Extract the [x, y] coordinate from the center of the cell holding the provided text.  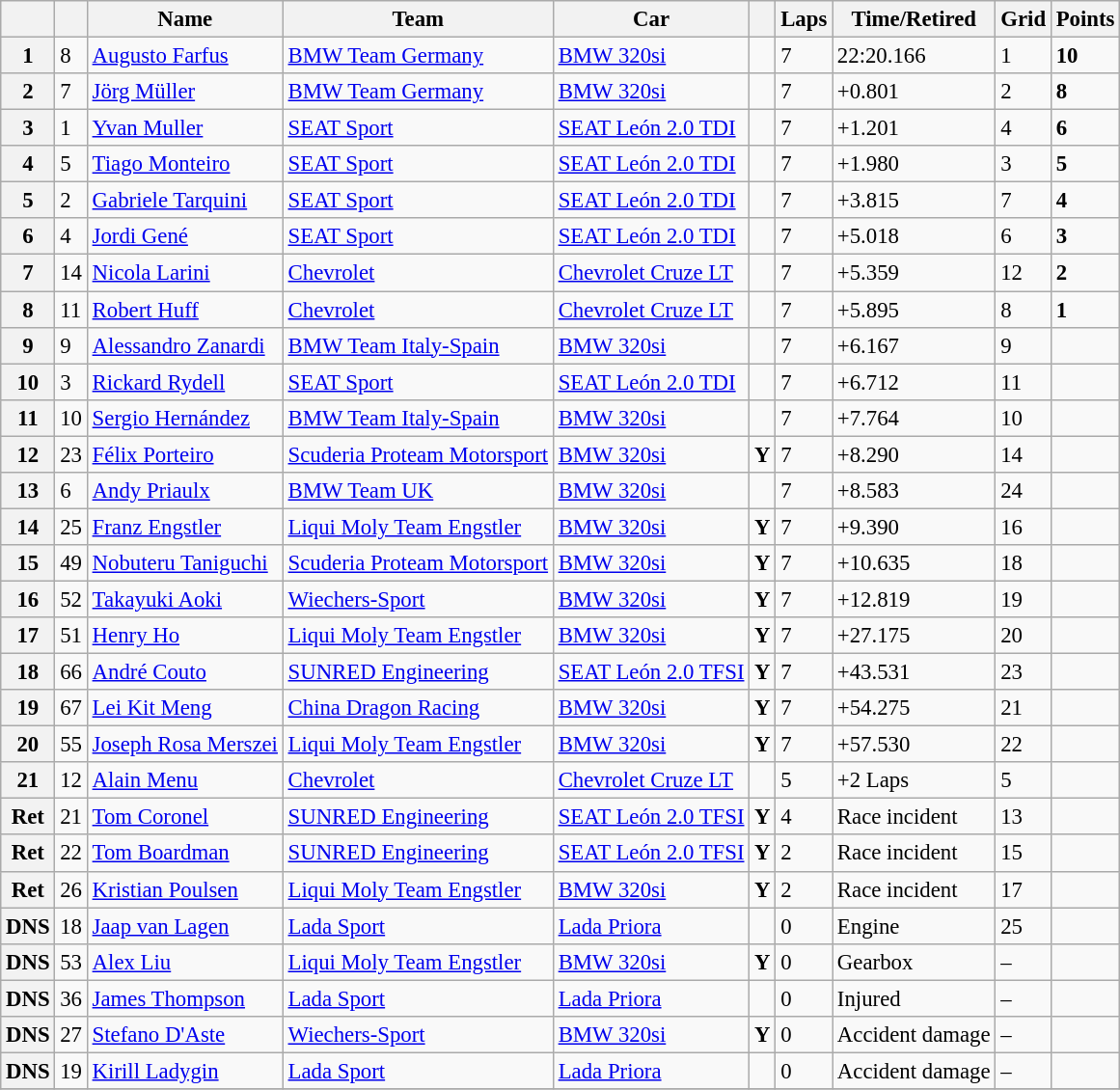
+5.018 [915, 236]
+6.167 [915, 345]
+12.819 [915, 599]
Lei Kit Meng [185, 708]
+10.635 [915, 563]
Nicola Larini [185, 273]
Kristian Poulsen [185, 889]
Robert Huff [185, 310]
+9.390 [915, 527]
Stefano D'Aste [185, 1035]
67 [71, 708]
Laps [805, 19]
+27.175 [915, 636]
Jaap van Lagen [185, 926]
Grid [1023, 19]
Kirill Ladygin [185, 1071]
+54.275 [915, 708]
Félix Porteiro [185, 454]
24 [1023, 491]
+1.201 [915, 128]
Engine [915, 926]
+0.801 [915, 92]
James Thompson [185, 998]
Gabriele Tarquini [185, 201]
55 [71, 745]
Franz Engstler [185, 527]
26 [71, 889]
36 [71, 998]
Andy Priaulx [185, 491]
+6.712 [915, 382]
Alex Liu [185, 962]
49 [71, 563]
Jordi Gené [185, 236]
Name [185, 19]
Car [650, 19]
27 [71, 1035]
Augusto Farfus [185, 56]
Points [1084, 19]
Tom Boardman [185, 854]
Alessandro Zanardi [185, 345]
Rickard Rydell [185, 382]
+8.583 [915, 491]
Yvan Muller [185, 128]
+8.290 [915, 454]
BMW Team UK [418, 491]
Tom Coronel [185, 817]
Jörg Müller [185, 92]
22:20.166 [915, 56]
Time/Retired [915, 19]
53 [71, 962]
China Dragon Racing [418, 708]
+2 Laps [915, 780]
52 [71, 599]
André Couto [185, 672]
Takayuki Aoki [185, 599]
Sergio Hernández [185, 418]
Alain Menu [185, 780]
51 [71, 636]
+7.764 [915, 418]
+5.359 [915, 273]
Henry Ho [185, 636]
Injured [915, 998]
Tiago Monteiro [185, 164]
Nobuteru Taniguchi [185, 563]
Gearbox [915, 962]
Joseph Rosa Merszei [185, 745]
Team [418, 19]
+1.980 [915, 164]
+3.815 [915, 201]
+43.531 [915, 672]
+57.530 [915, 745]
+5.895 [915, 310]
66 [71, 672]
